Extract the [X, Y] coordinate from the center of the cell holding the provided text.  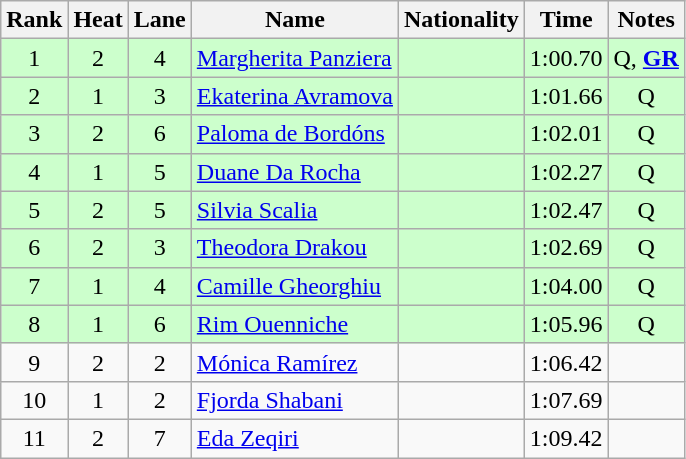
Fjorda Shabani [294, 400]
Mónica Ramírez [294, 362]
1:05.96 [566, 324]
Q, GR [646, 58]
1:07.69 [566, 400]
1:02.27 [566, 172]
9 [34, 362]
Time [566, 20]
Margherita Panziera [294, 58]
1:06.42 [566, 362]
10 [34, 400]
1:01.66 [566, 96]
1:02.01 [566, 134]
Name [294, 20]
Lane [160, 20]
Heat [98, 20]
Ekaterina Avramova [294, 96]
Nationality [462, 20]
8 [34, 324]
Notes [646, 20]
1:02.47 [566, 210]
11 [34, 438]
Duane Da Rocha [294, 172]
1:04.00 [566, 286]
1:09.42 [566, 438]
Paloma de Bordóns [294, 134]
Camille Gheorghiu [294, 286]
Rim Ouenniche [294, 324]
1:02.69 [566, 248]
1:00.70 [566, 58]
Rank [34, 20]
Silvia Scalia [294, 210]
Eda Zeqiri [294, 438]
Theodora Drakou [294, 248]
